Capture the cell that displays the provided text and extract its (x, y) central coordinate. 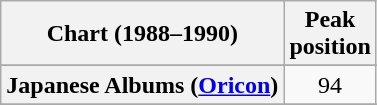
Japanese Albums (Oricon) (142, 85)
Chart (1988–1990) (142, 34)
94 (330, 85)
Peakposition (330, 34)
